Output the (X, Y) coordinate of the center of the cell containing the given text.  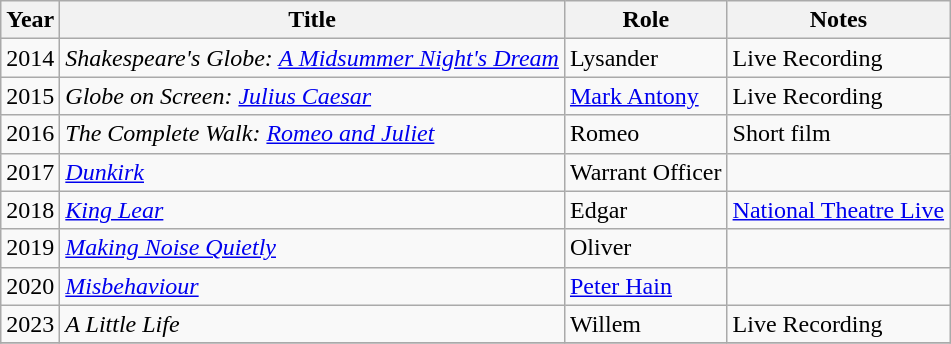
Shakespeare's Globe: A Midsummer Night's Dream (312, 58)
King Lear (312, 210)
Edgar (646, 210)
Mark Antony (646, 96)
Misbehaviour (312, 286)
2016 (30, 134)
Warrant Officer (646, 172)
2019 (30, 248)
Oliver (646, 248)
Role (646, 20)
2023 (30, 324)
2017 (30, 172)
Peter Hain (646, 286)
Short film (838, 134)
2020 (30, 286)
Globe on Screen: Julius Caesar (312, 96)
Lysander (646, 58)
A Little Life (312, 324)
2018 (30, 210)
Notes (838, 20)
Year (30, 20)
Making Noise Quietly (312, 248)
2015 (30, 96)
National Theatre Live (838, 210)
Willem (646, 324)
The Complete Walk: Romeo and Juliet (312, 134)
Dunkirk (312, 172)
Romeo (646, 134)
2014 (30, 58)
Title (312, 20)
